For the text-containing cell, return its midpoint in [X, Y] coordinate format. 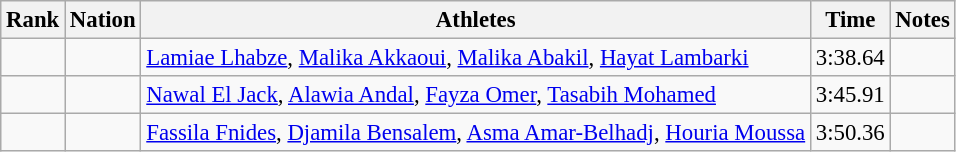
3:38.64 [850, 58]
3:50.36 [850, 133]
Time [850, 20]
Fassila Fnides, Djamila Bensalem, Asma Amar-Belhadj, Houria Moussa [476, 133]
Notes [922, 20]
Nation [103, 20]
Athletes [476, 20]
Nawal El Jack, Alawia Andal, Fayza Omer, Tasabih Mohamed [476, 95]
Lamiae Lhabze, Malika Akkaoui, Malika Abakil, Hayat Lambarki [476, 58]
3:45.91 [850, 95]
Rank [33, 20]
